Output the (X, Y) coordinate of the center of the cell containing the given text.  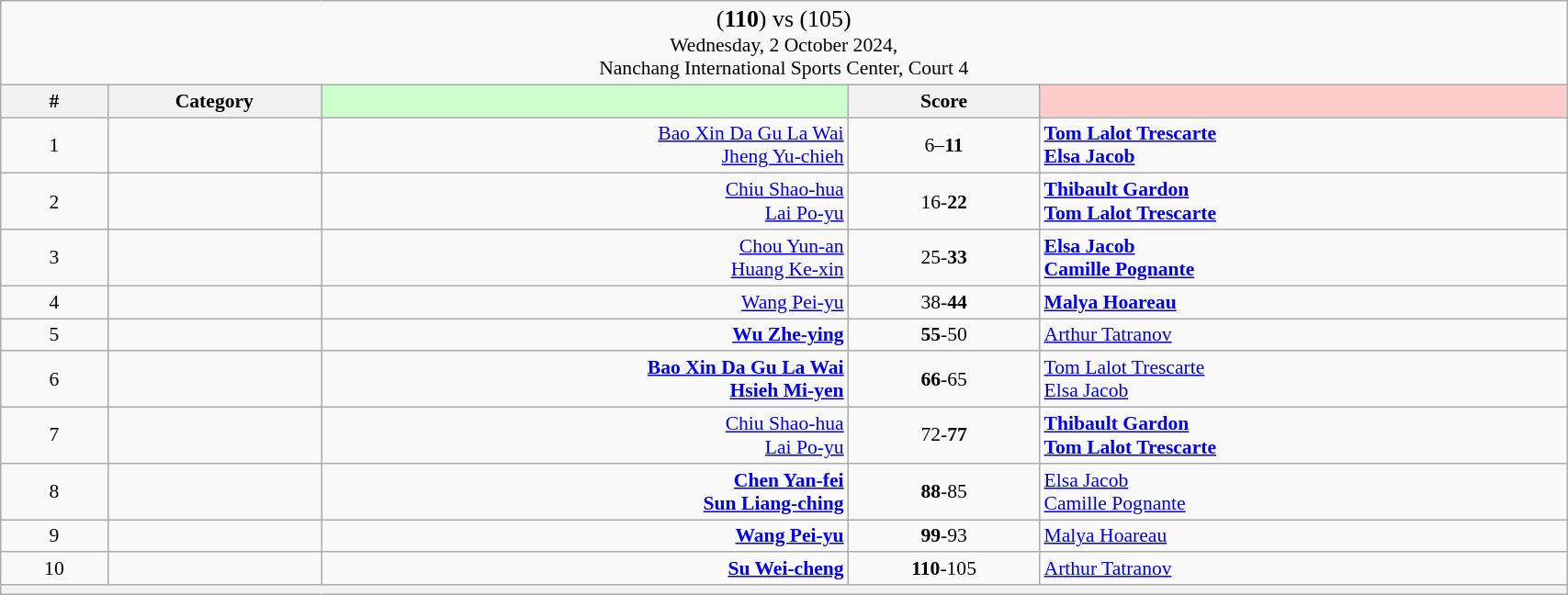
# (54, 101)
88-85 (944, 492)
110-105 (944, 569)
10 (54, 569)
25-33 (944, 257)
9 (54, 536)
5 (54, 335)
Chou Yun-an Huang Ke-xin (585, 257)
Bao Xin Da Gu La Wai Jheng Yu-chieh (585, 145)
7 (54, 435)
8 (54, 492)
1 (54, 145)
2 (54, 202)
Su Wei-cheng (585, 569)
38-44 (944, 302)
66-65 (944, 380)
55-50 (944, 335)
Score (944, 101)
99-93 (944, 536)
3 (54, 257)
4 (54, 302)
Chen Yan-fei Sun Liang-ching (585, 492)
(110) vs (105)Wednesday, 2 October 2024, Nanchang International Sports Center, Court 4 (784, 42)
6 (54, 380)
16-22 (944, 202)
Bao Xin Da Gu La Wai Hsieh Mi-yen (585, 380)
6–11 (944, 145)
Wu Zhe-ying (585, 335)
72-77 (944, 435)
Category (215, 101)
